Extract the (X, Y) coordinate from the center of the cell holding the provided text.  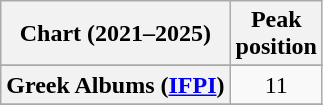
11 (276, 85)
Greek Albums (IFPI) (116, 85)
Peakposition (276, 34)
Chart (2021–2025) (116, 34)
